Search for the cell housing the specified text and yield its (X, Y) center coordinate. 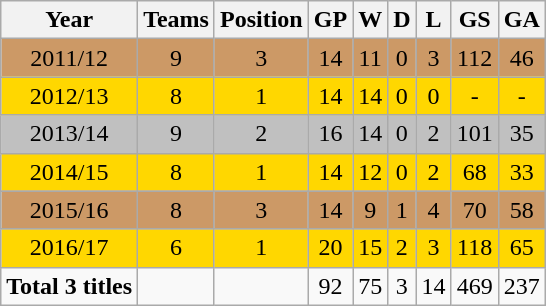
58 (522, 210)
2014/15 (70, 172)
Total 3 titles (70, 286)
469 (474, 286)
11 (370, 58)
33 (522, 172)
GA (522, 20)
112 (474, 58)
237 (522, 286)
2016/17 (70, 248)
4 (434, 210)
68 (474, 172)
Year (70, 20)
46 (522, 58)
118 (474, 248)
D (402, 20)
35 (522, 134)
75 (370, 286)
12 (370, 172)
15 (370, 248)
65 (522, 248)
2015/16 (70, 210)
L (434, 20)
2011/12 (70, 58)
W (370, 20)
2012/13 (70, 96)
2013/14 (70, 134)
92 (330, 286)
GS (474, 20)
Teams (176, 20)
16 (330, 134)
101 (474, 134)
GP (330, 20)
Position (261, 20)
6 (176, 248)
70 (474, 210)
20 (330, 248)
